Detect which cell encompasses the target text, then output its (x, y) center coordinate. 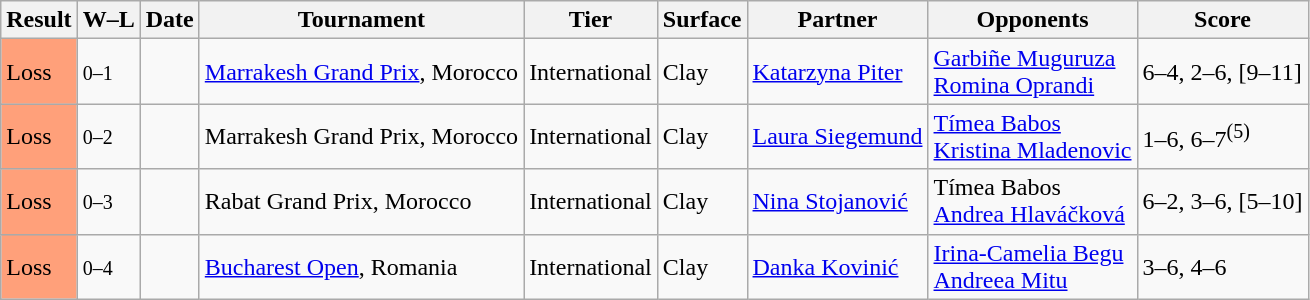
Result (39, 20)
1–6, 6–7(5) (1222, 136)
Bucharest Open, Romania (361, 266)
Garbiñe Muguruza Romina Oprandi (1032, 72)
Laura Siegemund (838, 136)
Opponents (1032, 20)
Surface (702, 20)
Partner (838, 20)
Date (170, 20)
0–1 (108, 72)
6–4, 2–6, [9–11] (1222, 72)
Katarzyna Piter (838, 72)
Rabat Grand Prix, Morocco (361, 202)
Danka Kovinić (838, 266)
6–2, 3–6, [5–10] (1222, 202)
Tímea Babos Andrea Hlaváčková (1032, 202)
0–3 (108, 202)
Tournament (361, 20)
0–4 (108, 266)
3–6, 4–6 (1222, 266)
Irina-Camelia Begu Andreea Mitu (1032, 266)
0–2 (108, 136)
Tímea Babos Kristina Mladenovic (1032, 136)
Nina Stojanović (838, 202)
W–L (108, 20)
Score (1222, 20)
Tier (591, 20)
